Return [X, Y] of the center of cell containing provided text 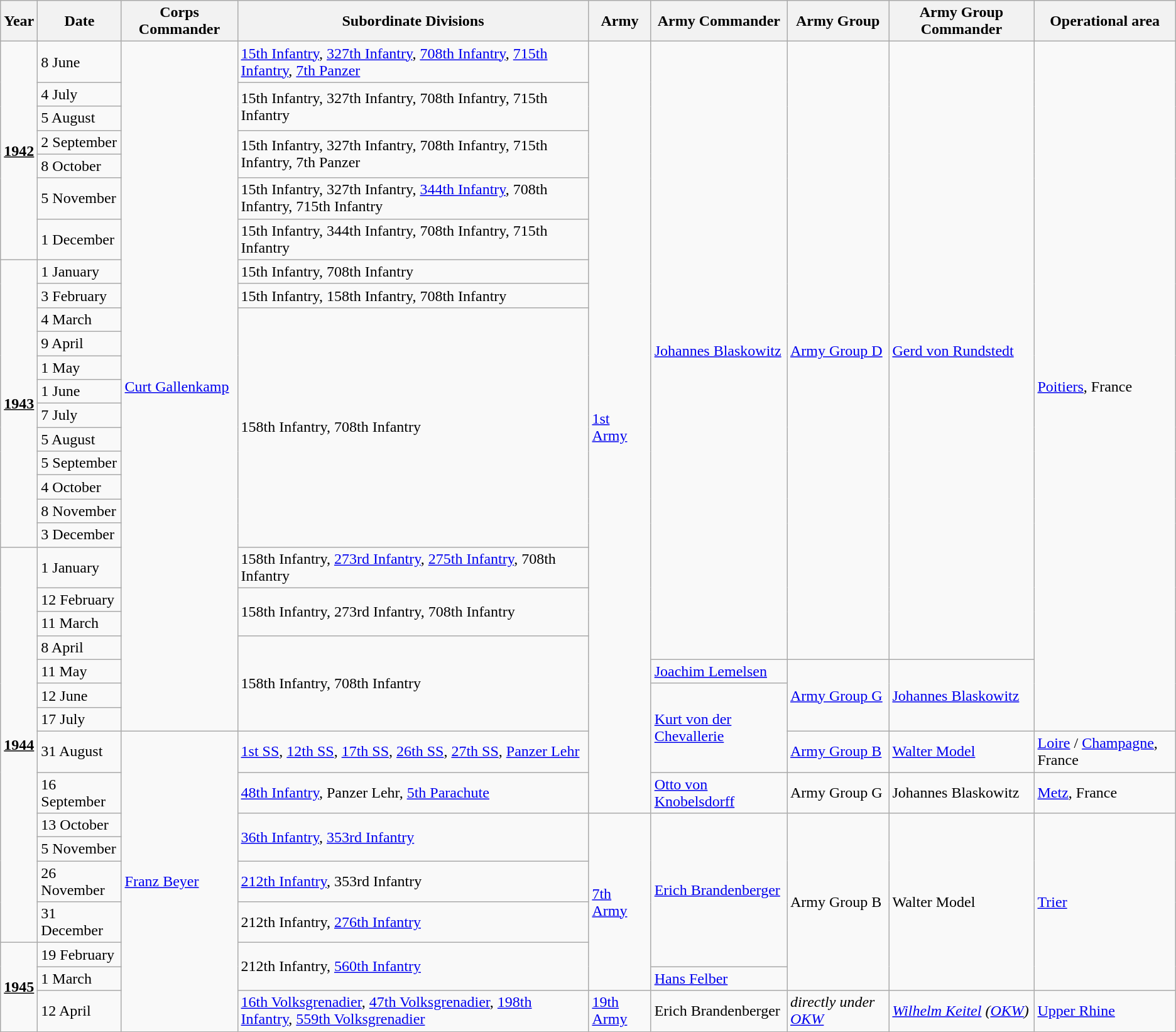
Franz Beyer [180, 881]
8 June [79, 62]
11 May [79, 671]
1944 [19, 745]
212th Infantry, 353rd Infantry [413, 881]
1st Army [619, 427]
4 March [79, 319]
16 September [79, 792]
Trier [1104, 902]
15th Infantry, 327th Infantry, 344th Infantry, 708th Infantry, 715th Infantry [413, 199]
4 October [79, 487]
16th Volksgrenadier, 47th Volksgrenadier, 198th Infantry, 559th Volksgrenadier [413, 1011]
Date [79, 21]
7 July [79, 415]
12 February [79, 600]
8 April [79, 647]
15th Infantry, 344th Infantry, 708th Infantry, 715th Infantry [413, 239]
Curt Gallenkamp [180, 387]
1945 [19, 987]
2 September [79, 142]
12 June [79, 695]
Upper Rhine [1104, 1011]
48th Infantry, Panzer Lehr, 5th Parachute [413, 792]
158th Infantry, 273rd Infantry, 275th Infantry, 708th Infantry [413, 567]
26 November [79, 881]
1 March [79, 979]
1 May [79, 368]
Joachim Lemelsen [719, 671]
Loire / Champagne, France [1104, 752]
Operational area [1104, 21]
1 June [79, 392]
Kurt von der Chevallerie [719, 728]
13 October [79, 825]
Army [619, 21]
15th Infantry, 158th Infantry, 708th Infantry [413, 295]
158th Infantry, 273rd Infantry, 708th Infantry [413, 612]
Corps Commander [180, 21]
Gerd von Rundstedt [961, 351]
Army Commander [719, 21]
36th Infantry, 353rd Infantry [413, 837]
17 July [79, 719]
directly under OKW [837, 1011]
1 December [79, 239]
12 April [79, 1011]
8 November [79, 511]
Year [19, 21]
7th Army [619, 902]
1942 [19, 151]
Army Group Commander [961, 21]
3 February [79, 295]
Poitiers, France [1104, 387]
Subordinate Divisions [413, 21]
31 December [79, 923]
212th Infantry, 276th Infantry [413, 923]
5 September [79, 463]
1st SS, 12th SS, 17th SS, 26th SS, 27th SS, Panzer Lehr [413, 752]
Metz, France [1104, 792]
19th Army [619, 1011]
Wilhelm Keitel (OKW) [961, 1011]
31 August [79, 752]
8 October [79, 166]
3 December [79, 535]
4 July [79, 94]
19 February [79, 955]
Hans Felber [719, 979]
Otto von Knobelsdorff [719, 792]
Army Group D [837, 351]
9 April [79, 343]
212th Infantry, 560th Infantry [413, 967]
Army Group [837, 21]
1943 [19, 403]
11 March [79, 623]
15th Infantry, 708th Infantry [413, 272]
15th Infantry, 327th Infantry, 708th Infantry, 715th Infantry [413, 106]
